Return the [X, Y] coordinate for the center point of the cell that contains the specified text.  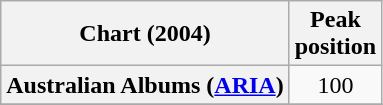
100 [335, 85]
Peakposition [335, 34]
Australian Albums (ARIA) [145, 85]
Chart (2004) [145, 34]
